Provide the (x, y) coordinate of the cell's center where the given text is located.  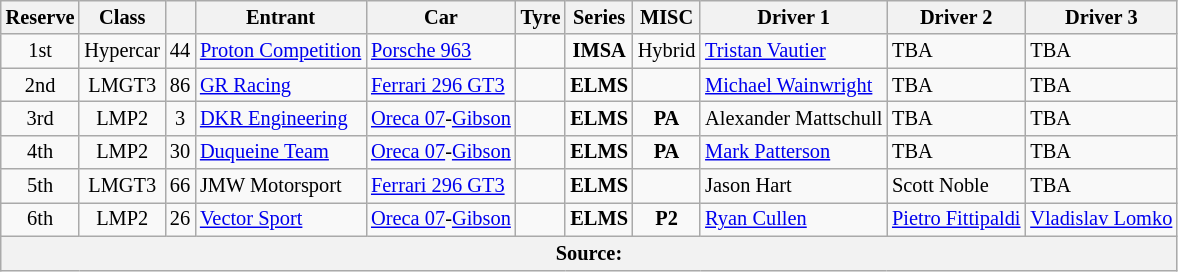
Mark Patterson (794, 152)
26 (180, 219)
Tyre (541, 17)
Duqueine Team (280, 152)
Proton Competition (280, 51)
Car (441, 17)
Alexander Mattschull (794, 118)
Class (122, 17)
Scott Noble (956, 186)
Ryan Cullen (794, 219)
1st (40, 51)
MISC (666, 17)
Source: (589, 253)
IMSA (598, 51)
Tristan Vautier (794, 51)
Driver 2 (956, 17)
Michael Wainwright (794, 85)
Reserve (40, 17)
30 (180, 152)
Porsche 963 (441, 51)
Hypercar (122, 51)
P2 (666, 219)
5th (40, 186)
86 (180, 85)
3 (180, 118)
Pietro Fittipaldi (956, 219)
GR Racing (280, 85)
2nd (40, 85)
66 (180, 186)
Entrant (280, 17)
DKR Engineering (280, 118)
44 (180, 51)
3rd (40, 118)
Driver 1 (794, 17)
Driver 3 (1101, 17)
Jason Hart (794, 186)
Series (598, 17)
JMW Motorsport (280, 186)
Vector Sport (280, 219)
4th (40, 152)
6th (40, 219)
Vladislav Lomko (1101, 219)
Hybrid (666, 51)
